Find where the given text appears and provide that cell's center as [x, y] coordinate. 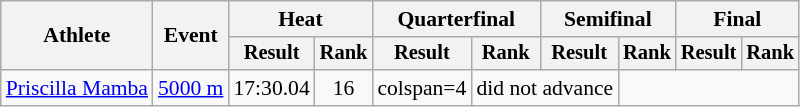
17:30.04 [271, 88]
colspan=4 [422, 88]
Final [738, 19]
Semifinal [608, 19]
Heat [300, 19]
Athlete [77, 36]
Priscilla Mamba [77, 88]
Quarterfinal [456, 19]
16 [344, 88]
Event [190, 36]
5000 m [190, 88]
did not advance [544, 88]
